For the text-containing cell, return its midpoint in (X, Y) coordinate format. 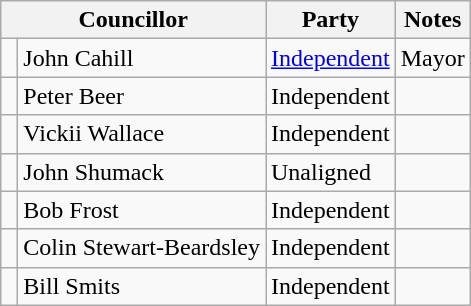
Mayor (432, 58)
Bill Smits (142, 286)
Unaligned (331, 172)
Peter Beer (142, 96)
Notes (432, 20)
Colin Stewart-Beardsley (142, 248)
John Cahill (142, 58)
Party (331, 20)
Vickii Wallace (142, 134)
John Shumack (142, 172)
Councillor (134, 20)
Bob Frost (142, 210)
